For the text-containing cell, return its midpoint in [x, y] coordinate format. 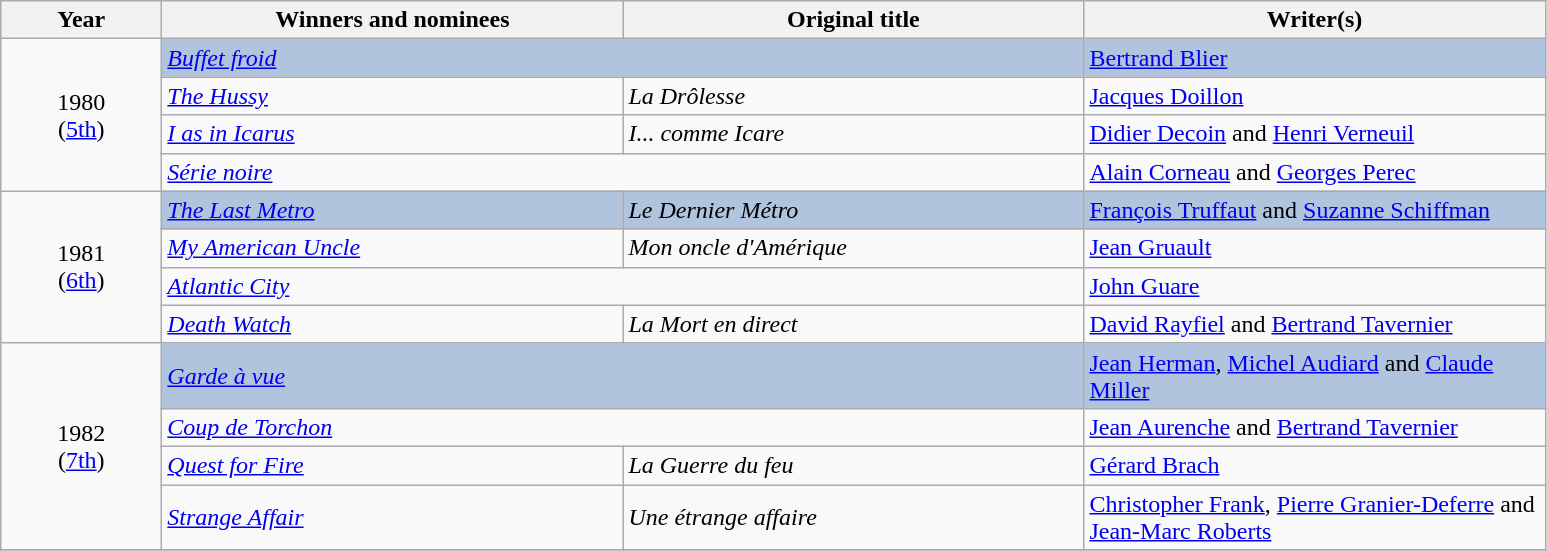
Jacques Doillon [1314, 96]
John Guare [1314, 286]
Bertrand Blier [1314, 58]
Coup de Torchon [623, 427]
Didier Decoin and Henri Verneuil [1314, 134]
The Hussy [392, 96]
Strange Affair [392, 516]
My American Uncle [392, 248]
Death Watch [392, 324]
La Drôlesse [854, 96]
I as in Icarus [392, 134]
Gérard Brach [1314, 465]
Alain Corneau and Georges Perec [1314, 172]
Jean Aurenche and Bertrand Tavernier [1314, 427]
1980(5th) [82, 115]
François Truffaut and Suzanne Schiffman [1314, 210]
Le Dernier Métro [854, 210]
Winners and nominees [392, 20]
Jean Gruault [1314, 248]
Year [82, 20]
Jean Herman, Michel Audiard and Claude Miller [1314, 376]
1981(6th) [82, 267]
Série noire [623, 172]
The Last Metro [392, 210]
La Guerre du feu [854, 465]
Quest for Fire [392, 465]
Buffet froid [623, 58]
David Rayfiel and Bertrand Tavernier [1314, 324]
Writer(s) [1314, 20]
Une étrange affaire [854, 516]
Christopher Frank, Pierre Granier-Deferre and Jean-Marc Roberts [1314, 516]
I... comme Icare [854, 134]
Atlantic City [623, 286]
La Mort en direct [854, 324]
1982(7th) [82, 446]
Original title [854, 20]
Mon oncle d'Amérique [854, 248]
Garde à vue [623, 376]
